Return (X, Y) of the center of cell containing provided text 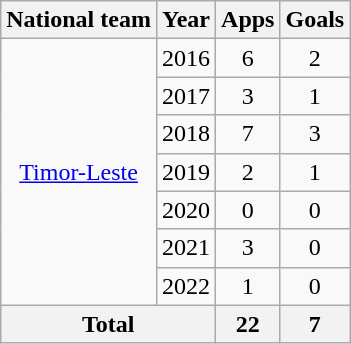
Timor-Leste (79, 172)
2019 (186, 172)
6 (248, 58)
2022 (186, 286)
2016 (186, 58)
2020 (186, 210)
22 (248, 324)
Total (108, 324)
Goals (315, 20)
2021 (186, 248)
Apps (248, 20)
2017 (186, 96)
National team (79, 20)
Year (186, 20)
2018 (186, 134)
